Capture the cell that displays the provided text and extract its (x, y) central coordinate. 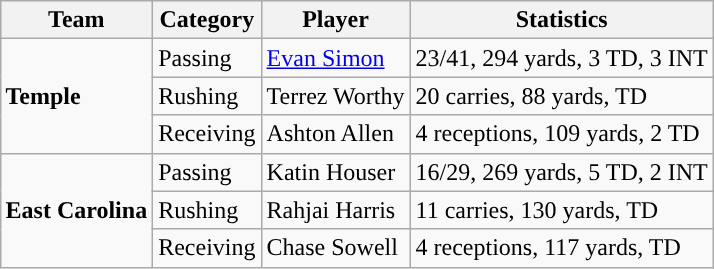
23/41, 294 yards, 3 TD, 3 INT (562, 58)
4 receptions, 109 yards, 2 TD (562, 134)
East Carolina (76, 210)
Rahjai Harris (336, 210)
Category (207, 20)
Chase Sowell (336, 248)
Evan Simon (336, 58)
Ashton Allen (336, 134)
20 carries, 88 yards, TD (562, 96)
Terrez Worthy (336, 96)
11 carries, 130 yards, TD (562, 210)
4 receptions, 117 yards, TD (562, 248)
Team (76, 20)
Statistics (562, 20)
Temple (76, 96)
Player (336, 20)
16/29, 269 yards, 5 TD, 2 INT (562, 172)
Katin Houser (336, 172)
